Output the [x, y] coordinate of the center of the cell containing the given text.  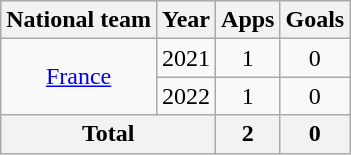
2 [248, 134]
Year [186, 20]
2022 [186, 96]
Total [108, 134]
Apps [248, 20]
Goals [315, 20]
France [79, 77]
2021 [186, 58]
National team [79, 20]
